For the text-containing cell, return its midpoint in [x, y] coordinate format. 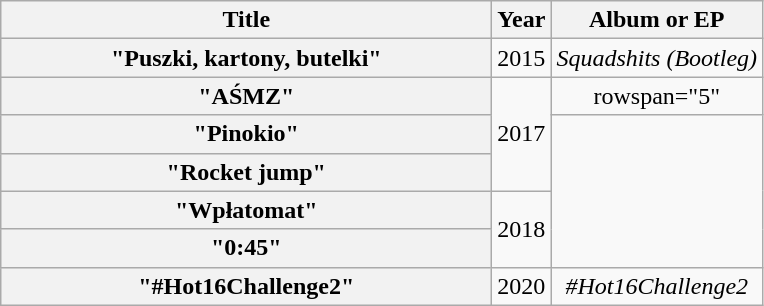
"Pinokio" [246, 134]
"Wpłatomat" [246, 210]
2018 [522, 229]
Year [522, 20]
2015 [522, 58]
2017 [522, 134]
#Hot16Challenge2 [657, 286]
"0:45" [246, 248]
"#Hot16Challenge2" [246, 286]
Squadshits (Bootleg) [657, 58]
"AŚMZ" [246, 96]
rowspan="5" [657, 96]
2020 [522, 286]
Album or EP [657, 20]
Title [246, 20]
"Rocket jump" [246, 172]
"Puszki, kartony, butelki" [246, 58]
